From the cell containing the given text, extract its center point as [x, y] coordinate. 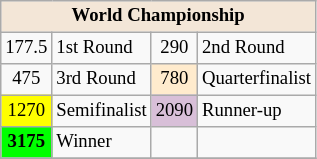
780 [174, 80]
World Championship [158, 16]
2nd Round [257, 48]
1270 [26, 112]
475 [26, 80]
290 [174, 48]
Runner-up [257, 112]
3175 [26, 142]
3rd Round [102, 80]
2090 [174, 112]
177.5 [26, 48]
Quarterfinalist [257, 80]
1st Round [102, 48]
Semifinalist [102, 112]
Winner [102, 142]
